Extract the [x, y] coordinate from the center of the cell holding the provided text.  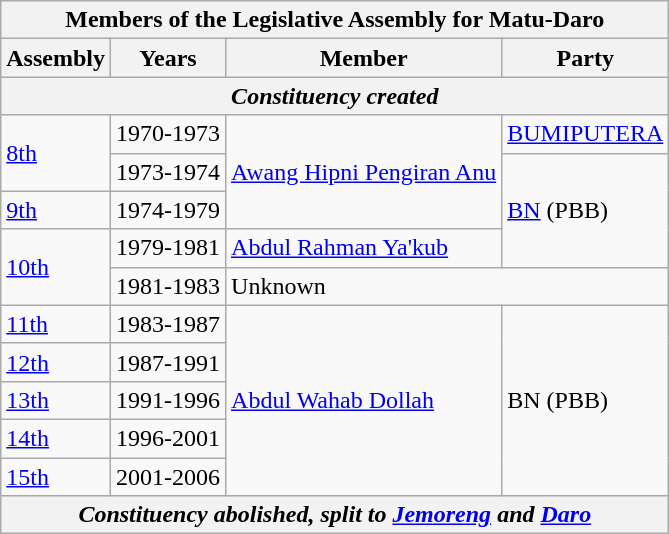
11th [56, 324]
Abdul Wahab Dollah [364, 400]
1991-1996 [168, 400]
9th [56, 210]
1970-1973 [168, 134]
BUMIPUTERA [586, 134]
Constituency abolished, split to Jemoreng and Daro [335, 515]
1974-1979 [168, 210]
Abdul Rahman Ya'kub [364, 248]
1996-2001 [168, 438]
Constituency created [335, 96]
Assembly [56, 58]
Unknown [448, 286]
Members of the Legislative Assembly for Matu-Daro [335, 20]
Party [586, 58]
10th [56, 267]
1973-1974 [168, 172]
15th [56, 477]
Awang Hipni Pengiran Anu [364, 172]
1987-1991 [168, 362]
Member [364, 58]
12th [56, 362]
1979-1981 [168, 248]
2001-2006 [168, 477]
13th [56, 400]
8th [56, 153]
1981-1983 [168, 286]
14th [56, 438]
1983-1987 [168, 324]
Years [168, 58]
